Capture the cell that displays the provided text and extract its [X, Y] central coordinate. 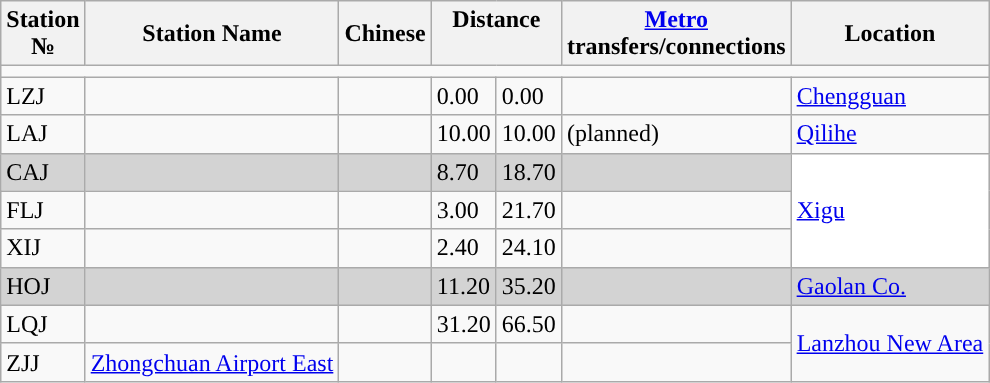
Qilihe [890, 134]
18.70 [528, 172]
Gaolan Co. [890, 286]
FLJ [43, 210]
Station№ [43, 34]
LZJ [43, 96]
11.20 [464, 286]
Distance [496, 34]
Location [890, 34]
Metrotransfers/connections [676, 34]
Chinese [385, 34]
35.20 [528, 286]
HOJ [43, 286]
(planned) [676, 134]
XIJ [43, 248]
21.70 [528, 210]
8.70 [464, 172]
Lanzhou New Area [890, 343]
31.20 [464, 324]
Chengguan [890, 96]
LAJ [43, 134]
ZJJ [43, 362]
24.10 [528, 248]
66.50 [528, 324]
LQJ [43, 324]
2.40 [464, 248]
Zhongchuan Airport East [212, 362]
Station Name [212, 34]
CAJ [43, 172]
Xigu [890, 210]
3.00 [464, 210]
